Detect which cell encompasses the target text, then output its (X, Y) center coordinate. 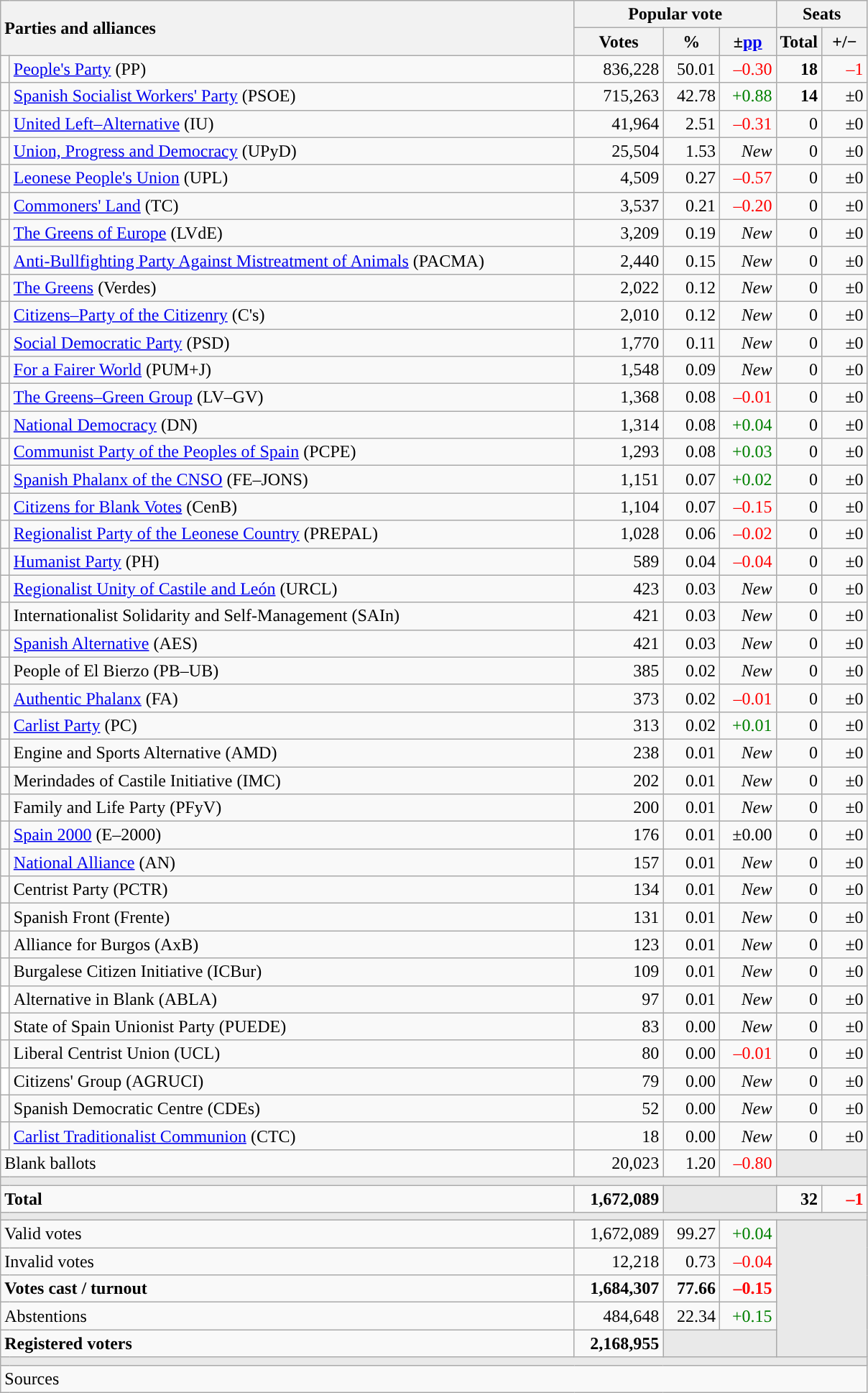
–0.02 (747, 534)
Abstentions (287, 1316)
Social Democratic Party (PSD) (292, 343)
+0.01 (747, 725)
836,228 (619, 69)
80 (619, 1054)
50.01 (691, 69)
+/− (845, 42)
+0.88 (747, 96)
131 (619, 917)
Engine and Sports Alternative (AMD) (292, 753)
Citizens–Party of the Citizenry (C's) (292, 315)
–0.80 (747, 1163)
1,314 (619, 425)
Blank ballots (287, 1163)
–0.20 (747, 206)
0.27 (691, 178)
83 (619, 1026)
423 (619, 589)
Parties and alliances (287, 28)
2,168,955 (619, 1343)
2,022 (619, 288)
14 (799, 96)
People's Party (PP) (292, 69)
2.51 (691, 124)
1.20 (691, 1163)
+0.03 (747, 452)
National Alliance (AN) (292, 863)
3,209 (619, 233)
Liberal Centrist Union (UCL) (292, 1054)
–0.57 (747, 178)
% (691, 42)
Votes cast / turnout (287, 1289)
+0.02 (747, 479)
1,151 (619, 479)
715,263 (619, 96)
Family and Life Party (PFyV) (292, 808)
99.27 (691, 1234)
41,964 (619, 124)
77.66 (691, 1289)
Commoners' Land (TC) (292, 206)
0.06 (691, 534)
Seats (822, 14)
Spanish Alternative (AES) (292, 643)
0.04 (691, 561)
Valid votes (287, 1234)
Authentic Phalanx (FA) (292, 698)
Spanish Democratic Centre (CDEs) (292, 1108)
1.53 (691, 151)
238 (619, 753)
Union, Progress and Democracy (UPyD) (292, 151)
32 (799, 1198)
134 (619, 890)
±0.00 (747, 835)
1,770 (619, 343)
+0.15 (747, 1316)
0.21 (691, 206)
Centrist Party (PCTR) (292, 890)
Anti-Bullfighting Party Against Mistreatment of Animals (PACMA) (292, 260)
Carlist Traditionalist Communion (CTC) (292, 1136)
Alliance for Burgos (AxB) (292, 944)
Citizens' Group (AGRUCI) (292, 1081)
109 (619, 972)
Spanish Front (Frente) (292, 917)
The Greens of Europe (LVdE) (292, 233)
Carlist Party (PC) (292, 725)
Internationalist Solidarity and Self-Management (SAIn) (292, 616)
385 (619, 671)
0.15 (691, 260)
52 (619, 1108)
–0.31 (747, 124)
0.09 (691, 370)
Regionalist Party of the Leonese Country (PREPAL) (292, 534)
373 (619, 698)
0.19 (691, 233)
202 (619, 780)
1,104 (619, 507)
20,023 (619, 1163)
Invalid votes (287, 1261)
123 (619, 944)
1,548 (619, 370)
The Greens–Green Group (LV–GV) (292, 397)
United Left–Alternative (IU) (292, 124)
Merindades of Castile Initiative (IMC) (292, 780)
157 (619, 863)
State of Spain Unionist Party (PUEDE) (292, 1026)
Sources (434, 1379)
Leonese People's Union (UPL) (292, 178)
0.73 (691, 1261)
Spanish Phalanx of the CNSO (FE–JONS) (292, 479)
42.78 (691, 96)
484,648 (619, 1316)
12,218 (619, 1261)
200 (619, 808)
2,010 (619, 315)
People of El Bierzo (PB–UB) (292, 671)
0.11 (691, 343)
589 (619, 561)
25,504 (619, 151)
22.34 (691, 1316)
1,368 (619, 397)
Popular vote (675, 14)
National Democracy (DN) (292, 425)
313 (619, 725)
±pp (747, 42)
The Greens (Verdes) (292, 288)
4,509 (619, 178)
For a Fairer World (PUM+J) (292, 370)
97 (619, 999)
Registered voters (287, 1343)
176 (619, 835)
1,028 (619, 534)
Communist Party of the Peoples of Spain (PCPE) (292, 452)
Citizens for Blank Votes (CenB) (292, 507)
Votes (619, 42)
79 (619, 1081)
Alternative in Blank (ABLA) (292, 999)
Spain 2000 (E–2000) (292, 835)
–0.30 (747, 69)
3,537 (619, 206)
1,684,307 (619, 1289)
Burgalese Citizen Initiative (ICBur) (292, 972)
Humanist Party (PH) (292, 561)
Spanish Socialist Workers' Party (PSOE) (292, 96)
2,440 (619, 260)
1,293 (619, 452)
Regionalist Unity of Castile and León (URCL) (292, 589)
